Return the (X, Y) coordinate for the center point of the cell that contains the specified text.  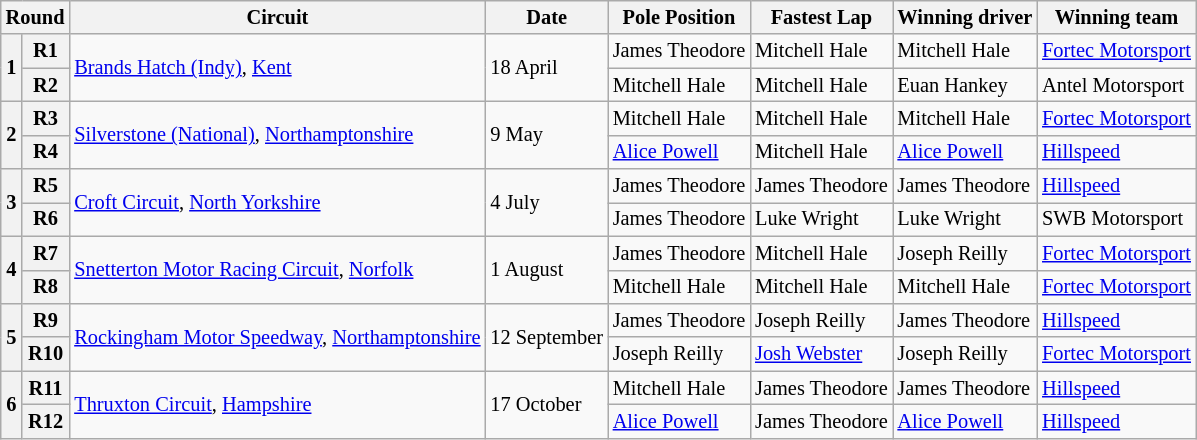
1 August (546, 270)
R7 (46, 253)
Antel Motorsport (1116, 85)
3 (12, 202)
R11 (46, 388)
Rockingham Motor Speedway, Northamptonshire (277, 336)
5 (12, 336)
12 September (546, 336)
Fastest Lap (821, 17)
R2 (46, 85)
Croft Circuit, North Yorkshire (277, 202)
6 (12, 404)
18 April (546, 68)
R8 (46, 287)
Winning driver (966, 17)
4 July (546, 202)
17 October (546, 404)
R4 (46, 152)
R6 (46, 219)
R5 (46, 186)
2 (12, 134)
Date (546, 17)
SWB Motorsport (1116, 219)
R3 (46, 118)
Brands Hatch (Indy), Kent (277, 68)
Josh Webster (821, 354)
1 (12, 68)
R10 (46, 354)
Thruxton Circuit, Hampshire (277, 404)
Pole Position (679, 17)
Circuit (277, 17)
9 May (546, 134)
Euan Hankey (966, 85)
4 (12, 270)
Snetterton Motor Racing Circuit, Norfolk (277, 270)
Round (36, 17)
Silverstone (National), Northamptonshire (277, 134)
R9 (46, 320)
Winning team (1116, 17)
R1 (46, 51)
R12 (46, 421)
